Identify which cell holds the provided text, then report its (x, y) central coordinate. 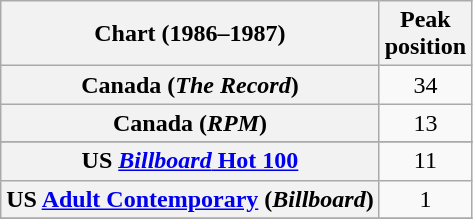
US Adult Contemporary (Billboard) (190, 199)
1 (425, 199)
Peakposition (425, 34)
US Billboard Hot 100 (190, 161)
Chart (1986–1987) (190, 34)
34 (425, 85)
11 (425, 161)
13 (425, 123)
Canada (RPM) (190, 123)
Canada (The Record) (190, 85)
